From the cell containing the given text, extract its center point as [X, Y] coordinate. 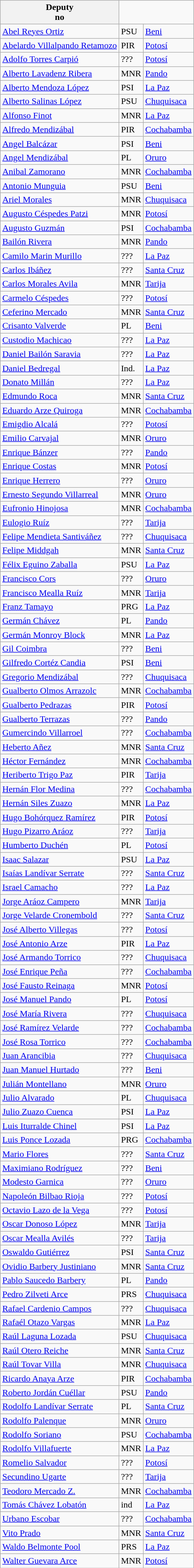
Rafaél Otazo Vargas [60, 1322]
Eduardo Arze Quiroga [60, 410]
Rodolfo Palenque [60, 1421]
Ovidio Barbery Justiniano [60, 1266]
Daniel Bedregal [60, 368]
Emigdio Alcalá [60, 424]
Eufronio Hinojosa [60, 508]
Carmelo Céspedes [60, 298]
Julio Alvarado [60, 1098]
Raúl Laguna Lozada [60, 1336]
Humberto Duchén [60, 845]
Alberto Mendoza López [60, 87]
Juan Manuel Hurtado [60, 1070]
Teodoro Mercado Z. [60, 1491]
Emilio Carvajal [60, 438]
Gualberto Olmos Arrazolc [60, 691]
Ariel Morales [60, 200]
Jorge Aráoz Campero [60, 901]
Hernán Flor Medina [60, 789]
Héctor Fernández [60, 761]
Edmundo Roca [60, 396]
Ceferino Mercado [60, 312]
Hugo Pizarro Aráoz [60, 831]
Eulogio Ruíz [60, 522]
Rodolfo Soriano [60, 1435]
Alfredo Mendizábal [60, 129]
Crisanto Valverde [60, 326]
Oscar Mealla Avilés [60, 1238]
Enrique Costas [60, 466]
Augusto Céspedes Patzi [60, 214]
Urbano Escobar [60, 1519]
José Antonio Arze [60, 943]
Rodolfo Villafuerte [60, 1449]
José Manuel Pando [60, 999]
Carlos Morales Avila [60, 284]
Felipe Middgah [60, 550]
Gualberto Pedrazas [60, 705]
José Armando Torrico [60, 957]
Bailón Rivera [60, 242]
Romelio Salvador [60, 1463]
José María Rivera [60, 1014]
Heberto Añez [60, 747]
Augusto Guzmán [60, 228]
Franz Tamayo [60, 606]
Walter Guevara Arce [60, 1561]
Israel Camacho [60, 887]
Donato Millán [60, 382]
Secundino Ugarte [60, 1477]
Maximiano Rodríguez [60, 1168]
Gilfredo Cortéz Candia [60, 663]
José Enrique Peña [60, 971]
Anibal Zamorano [60, 171]
Hugo Bohórquez Ramírez [60, 817]
Jorge Velarde Cronembold [60, 915]
Pablo Saucedo Barbery [60, 1280]
Abel Reyes Ortiz [60, 31]
Angel Mendizábal [60, 157]
Antonio Munguia [60, 185]
Mario Flores [60, 1154]
Hernán Siles Zuazo [60, 803]
Gualberto Terrazas [60, 719]
Raúl Tovar Villa [60, 1364]
Germán Chávez [60, 620]
Daniel Bailón Saravia [60, 354]
Rodolfo Landívar Serrate [60, 1407]
Ricardo Anaya Arze [60, 1378]
Ernesto Segundo Villarreal [60, 494]
Carlos Ibáñez [60, 270]
Félix Eguino Zaballa [60, 564]
José Rosa Torrico [60, 1042]
Enrique Herrero [60, 480]
Rafael Cardenio Campos [60, 1308]
José Alberto Villegas [60, 929]
Napoleón Bilbao Rioja [60, 1196]
Isaac Salazar [60, 859]
Luis Iturralde Chinel [60, 1126]
Gil Coimbra [60, 649]
José Ramírez Velarde [60, 1028]
Ind. [131, 368]
Heriberto Trigo Paz [60, 775]
Roberto Jordán Cuéllar [60, 1393]
Octavio Lazo de la Vega [60, 1210]
Julián Montellano [60, 1084]
Gumercindo Villarroel [60, 733]
Germán Monroy Block [60, 634]
Adolfo Torres Carpió [60, 59]
Francisco Mealla Ruíz [60, 592]
Luis Ponce Lozada [60, 1140]
Pedro Zilveti Arce [60, 1294]
Enrique Bánzer [60, 452]
Angel Balcázar [60, 143]
Francisco Cors [60, 578]
Deputyno [60, 13]
ind [131, 1505]
Custodio Machicao [60, 340]
José Fausto Reinaga [60, 985]
Abelardo Villalpando Retamozo [60, 45]
Gregorio Mendizábal [60, 677]
Alberto Lavadenz Ribera [60, 73]
Isaías Landívar Serrate [60, 873]
Vito Prado [60, 1533]
Tomás Chávez Lobatón [60, 1505]
Camilo Marin Murillo [60, 256]
Alfonso Finot [60, 115]
Julio Zuazo Cuenca [60, 1112]
Alberto Salinas López [60, 101]
Felipe Mendieta Santiváñez [60, 536]
Juan Arancibia [60, 1056]
Oswaldo Gutiérrez [60, 1252]
Raúl Otero Reiche [60, 1350]
Oscar Donoso López [60, 1224]
Waldo Belmonte Pool [60, 1547]
Modesto Garnica [60, 1182]
